Provide the [X, Y] coordinate of the cell's center where the given text is located.  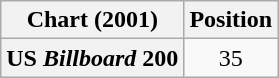
35 [231, 58]
Chart (2001) [92, 20]
Position [231, 20]
US Billboard 200 [92, 58]
